Pinpoint the cell where the given text exists, returning its (x, y) midpoint coordinate. 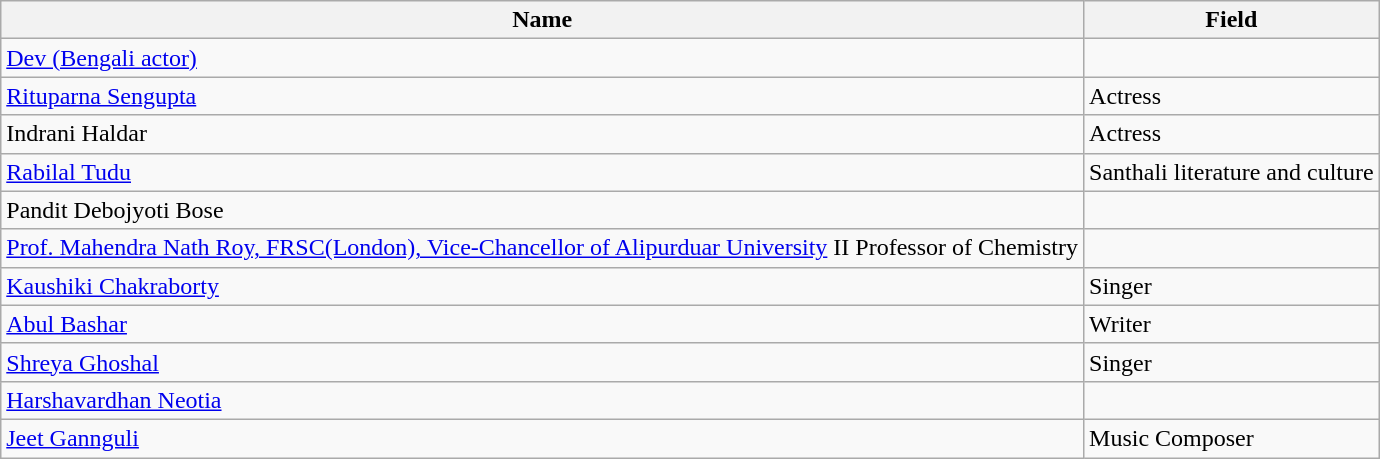
Name (542, 20)
Kaushiki Chakraborty (542, 286)
Dev (Bengali actor) (542, 58)
Shreya Ghoshal (542, 362)
Indrani Haldar (542, 134)
Jeet Gannguli (542, 438)
Pandit Debojyoti Bose (542, 210)
Field (1232, 20)
Rituparna Sengupta (542, 96)
Santhali literature and culture (1232, 172)
Prof. Mahendra Nath Roy, FRSC(London), Vice-Chancellor of Alipurduar University II Professor of Chemistry (542, 248)
Rabilal Tudu (542, 172)
Writer (1232, 324)
Abul Bashar (542, 324)
Harshavardhan Neotia (542, 400)
Music Composer (1232, 438)
